From the cell containing the given text, extract its center point as [X, Y] coordinate. 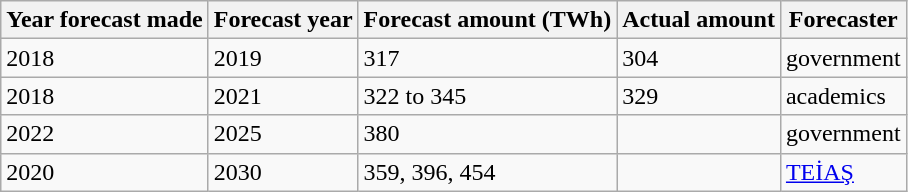
2022 [104, 134]
Forecast year [283, 20]
2019 [283, 58]
304 [699, 58]
TEİAŞ [843, 172]
Forecast amount (TWh) [488, 20]
317 [488, 58]
academics [843, 96]
359, 396, 454 [488, 172]
Forecaster [843, 20]
2025 [283, 134]
329 [699, 96]
2030 [283, 172]
322 to 345 [488, 96]
2021 [283, 96]
Year forecast made [104, 20]
2020 [104, 172]
Actual amount [699, 20]
380 [488, 134]
